Scan for the cell matching the given text and deliver its (x, y) coordinate at center. 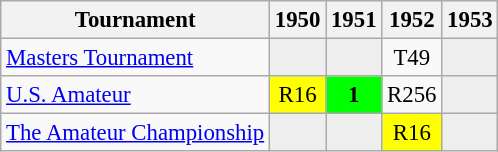
1952 (412, 20)
1951 (354, 20)
1 (354, 95)
The Amateur Championship (136, 133)
1950 (298, 20)
R256 (412, 95)
1953 (470, 20)
T49 (412, 58)
Tournament (136, 20)
U.S. Amateur (136, 95)
Masters Tournament (136, 58)
